Return [X, Y] of the center of cell containing provided text 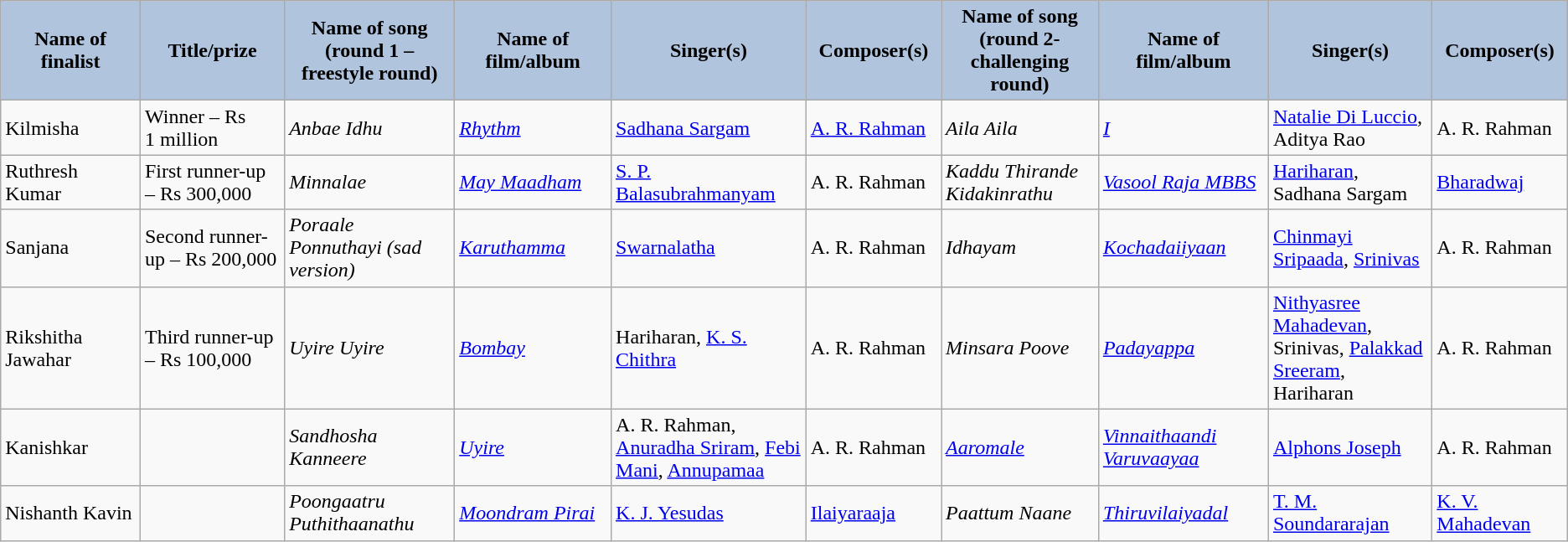
Natalie Di Luccio, Aditya Rao [1350, 127]
Sanjana [70, 248]
Kaddu Thirande Kidakinrathu [1020, 183]
S. P. Balasubrahmanyam [709, 183]
Name of song (round 1 – freestyle round) [370, 50]
Aila Aila [1020, 127]
Aaromale [1020, 447]
Moondram Pirai [533, 513]
Minsara Poove [1020, 348]
Second runner-up – Rs 200,000 [212, 248]
Rikshitha Jawahar [70, 348]
Uyire [533, 447]
Nithyasree Mahadevan, Srinivas, Palakkad Sreeram, Hariharan [1350, 348]
Name of song (round 2- challenging round) [1020, 50]
Third runner-up – Rs 100,000 [212, 348]
Rhythm [533, 127]
Thiruvilaiyadal [1183, 513]
Karuthamma [533, 248]
Poraale Ponnuthayi (sad version) [370, 248]
Poongaatru Puthithaanathu [370, 513]
Hariharan, K. S. Chithra [709, 348]
Nishanth Kavin [70, 513]
Kilmisha [70, 127]
K. J. Yesudas [709, 513]
Vasool Raja MBBS [1183, 183]
Paattum Naane [1020, 513]
Idhayam [1020, 248]
K. V. Mahadevan [1499, 513]
Chinmayi Sripaada, Srinivas [1350, 248]
Minnalae [370, 183]
Bharadwaj [1499, 183]
Swarnalatha [709, 248]
Title/prize [212, 50]
Alphons Joseph [1350, 447]
Ruthresh Kumar [70, 183]
Hariharan, Sadhana Sargam [1350, 183]
Uyire Uyire [370, 348]
I [1183, 127]
Vinnaithaandi Varuvaayaa [1183, 447]
Bombay [533, 348]
Sadhana Sargam [709, 127]
May Maadham [533, 183]
Kochadaiiyaan [1183, 248]
Sandhosha Kanneere [370, 447]
Ilaiyaraaja [873, 513]
Padayappa [1183, 348]
T. M. Soundararajan [1350, 513]
Anbae Idhu [370, 127]
Kanishkar [70, 447]
Winner – Rs 1 million [212, 127]
A. R. Rahman, Anuradha Sriram, Febi Mani, Annupamaa [709, 447]
First runner-up – Rs 300,000 [212, 183]
Name of finalist [70, 50]
